Detect which cell encompasses the target text, then output its [X, Y] center coordinate. 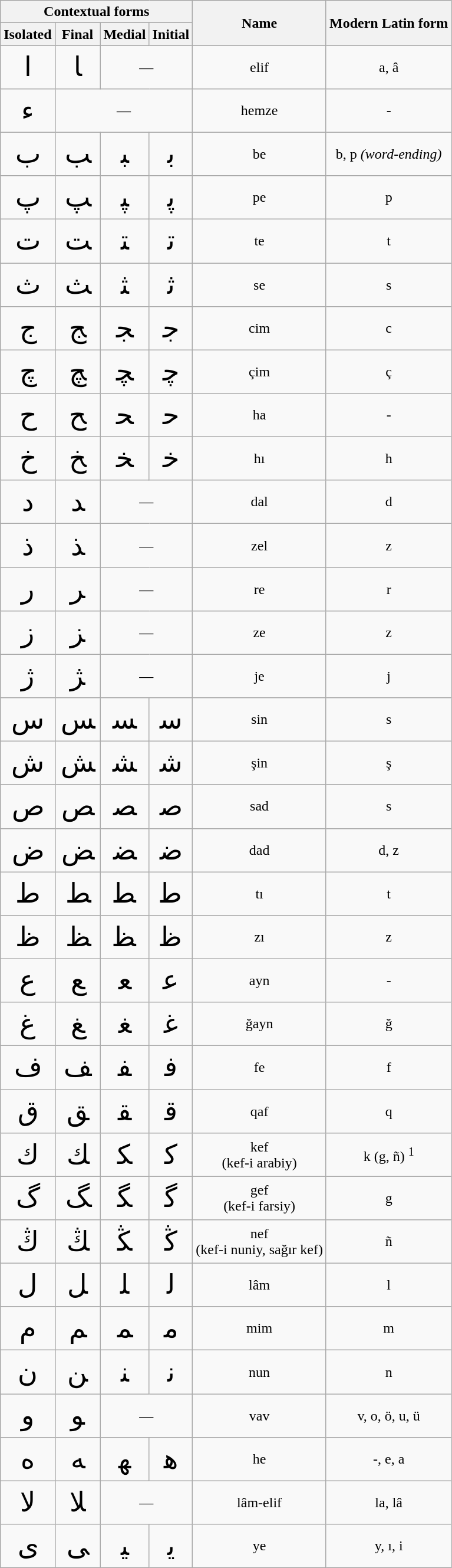
Contextual forms [97, 12]
ﻫ [171, 1459]
ﺪ [78, 502]
ﺿ [171, 850]
nef(kef-i nuniy, sağır kef) [259, 1242]
p [388, 198]
ﻡ [28, 1328]
ﺗ [171, 241]
ﻨ [125, 1372]
l [388, 1285]
ﻀ [125, 850]
g [388, 1198]
ﺷ [171, 763]
ayn [259, 980]
ﺫ [28, 546]
ﮋ [78, 676]
ﺹ [28, 806]
ﺯ [28, 632]
ﻁ [28, 894]
ﮔ [171, 1198]
ﻮ [78, 1416]
cim [259, 328]
ﻂ [78, 894]
ﺎ [78, 67]
Modern Latin form [388, 23]
ﯓ [28, 1242]
ﺒ [125, 154]
ﺻ [171, 806]
ﻐ [125, 1024]
ﻼ [78, 1503]
ﺳ [171, 720]
nun [259, 1372]
ﻒ [78, 1068]
pe [259, 198]
sin [259, 720]
ye [259, 1546]
elif [259, 67]
ﺏ [28, 154]
ha [259, 415]
ﺖ [78, 241]
ñ [388, 1242]
ﻧ [171, 1372]
ﻌ [125, 980]
Initial [171, 34]
a, â [388, 67]
ﭙ [125, 198]
ﻏ [171, 1024]
j [388, 676]
ﻞ [78, 1285]
ﻝ [28, 1285]
k (g, ñ) 1 [388, 1154]
ﺺ [78, 806]
ﺝ [28, 328]
ﻯ [28, 1546]
ﺸ [125, 763]
ﺀ [28, 111]
ﻜ [125, 1154]
ﺜ [125, 285]
ﻈ [125, 937]
ﺛ [171, 285]
ﮓ [78, 1198]
ﺐ [78, 154]
ﮒ [28, 1198]
ﻕ [28, 1111]
ﯔ [78, 1242]
ﻍ [28, 1024]
ﭖ [28, 198]
ş [388, 763]
ﻥ [28, 1372]
kef(kef-i arabiy) [259, 1154]
ﻅ [28, 937]
ﻃ [171, 894]
ﻆ [78, 937]
ﺣ [171, 415]
f [388, 1068]
lâm-elif [259, 1503]
Name [259, 23]
te [259, 241]
c [388, 328]
d, z [388, 850]
ﻗ [171, 1111]
ﺟ [171, 328]
hemze [259, 111]
ﺴ [125, 720]
ﻓ [171, 1068]
ﺍ [28, 67]
Final [78, 34]
ﺼ [125, 806]
ﻚ [78, 1154]
ﭽ [125, 372]
re [259, 589]
h [388, 458]
ﻤ [125, 1328]
ﻔ [125, 1068]
ﺠ [125, 328]
ﻳ [171, 1546]
ﺨ [125, 458]
ze [259, 632]
ﻬ [125, 1459]
ﻋ [171, 980]
tı [259, 894]
ﻛ [171, 1154]
je [259, 676]
r [388, 589]
ﺱ [28, 720]
ﺵ [28, 763]
sad [259, 806]
ﺭ [28, 589]
Medial [125, 34]
ﻢ [78, 1328]
ğayn [259, 1024]
la, lâ [388, 1503]
ﻣ [171, 1328]
ﺡ [28, 415]
ﻩ [28, 1459]
ﺦ [78, 458]
çim [259, 372]
ﺚ [78, 285]
y, ı, i [388, 1546]
zı [259, 937]
ﺩ [28, 502]
ﻊ [78, 980]
ﻟ [171, 1285]
ğ [388, 1024]
ﻑ [28, 1068]
zel [259, 546]
v, o, ö, u, ü [388, 1416]
fe [259, 1068]
n [388, 1372]
ﻴ [125, 1546]
ﭻ [78, 372]
Isolated [28, 34]
ﻭ [28, 1416]
ﻻ [28, 1503]
ﭺ [28, 372]
ﺲ [78, 720]
he [259, 1459]
be [259, 154]
q [388, 1111]
ﻠ [125, 1285]
ﯕ [171, 1242]
ﺢ [78, 415]
ç [388, 372]
ﺥ [28, 458]
ﺰ [78, 632]
şin [259, 763]
se [259, 285]
ﺬ [78, 546]
ﭗ [78, 198]
b, p (word-ending) [388, 154]
lâm [259, 1285]
dal [259, 502]
ﭼ [171, 372]
ﭘ [171, 198]
vav [259, 1416]
ﺽ [28, 850]
gef(kef-i farsiy) [259, 1198]
ﺘ [125, 241]
ﻇ [171, 937]
ﺕ [28, 241]
m [388, 1328]
ﮊ [28, 676]
ﻉ [28, 980]
ﻄ [125, 894]
ﻘ [125, 1111]
dad [259, 850]
ﺤ [125, 415]
ﺑ [171, 154]
ﻖ [78, 1111]
ﺮ [78, 589]
ﻙ [28, 1154]
ﯖ [125, 1242]
ﻦ [78, 1372]
mim [259, 1328]
hı [259, 458]
ﻪ [78, 1459]
ﻎ [78, 1024]
ﺧ [171, 458]
d [388, 502]
ﻰ [78, 1546]
ﺾ [78, 850]
ﺞ [78, 328]
-, e, a [388, 1459]
ﮕ [125, 1198]
ﺙ [28, 285]
qaf [259, 1111]
ﺶ [78, 763]
